Detect which cell encompasses the target text, then output its [X, Y] center coordinate. 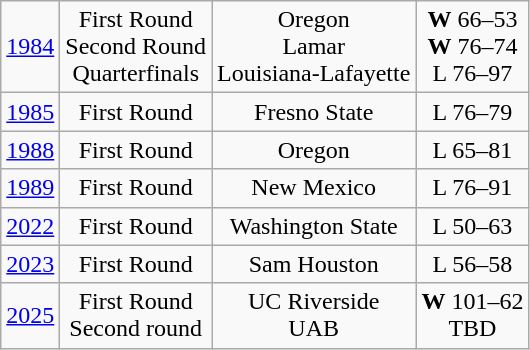
First RoundSecond RoundQuarterfinals [136, 47]
Sam Houston [314, 264]
1988 [30, 150]
W 66–53W 76–74L 76–97 [472, 47]
W 101–62TBD [472, 316]
L 76–79 [472, 112]
1985 [30, 112]
Washington State [314, 226]
L 76–91 [472, 188]
First RoundSecond round [136, 316]
L 56–58 [472, 264]
1984 [30, 47]
OregonLamarLouisiana-Lafayette [314, 47]
New Mexico [314, 188]
Fresno State [314, 112]
L 50–63 [472, 226]
L 65–81 [472, 150]
1989 [30, 188]
Oregon [314, 150]
2022 [30, 226]
UC RiversideUAB [314, 316]
2025 [30, 316]
2023 [30, 264]
